Pinpoint the cell where the given text exists, returning its (x, y) midpoint coordinate. 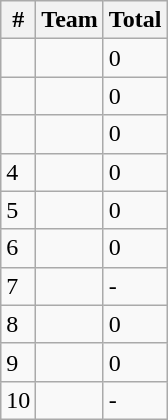
Total (135, 20)
5 (18, 210)
8 (18, 324)
7 (18, 286)
10 (18, 400)
9 (18, 362)
Team (70, 20)
6 (18, 248)
# (18, 20)
4 (18, 172)
